Locate the cell with the specified text and output its [X, Y] center coordinate. 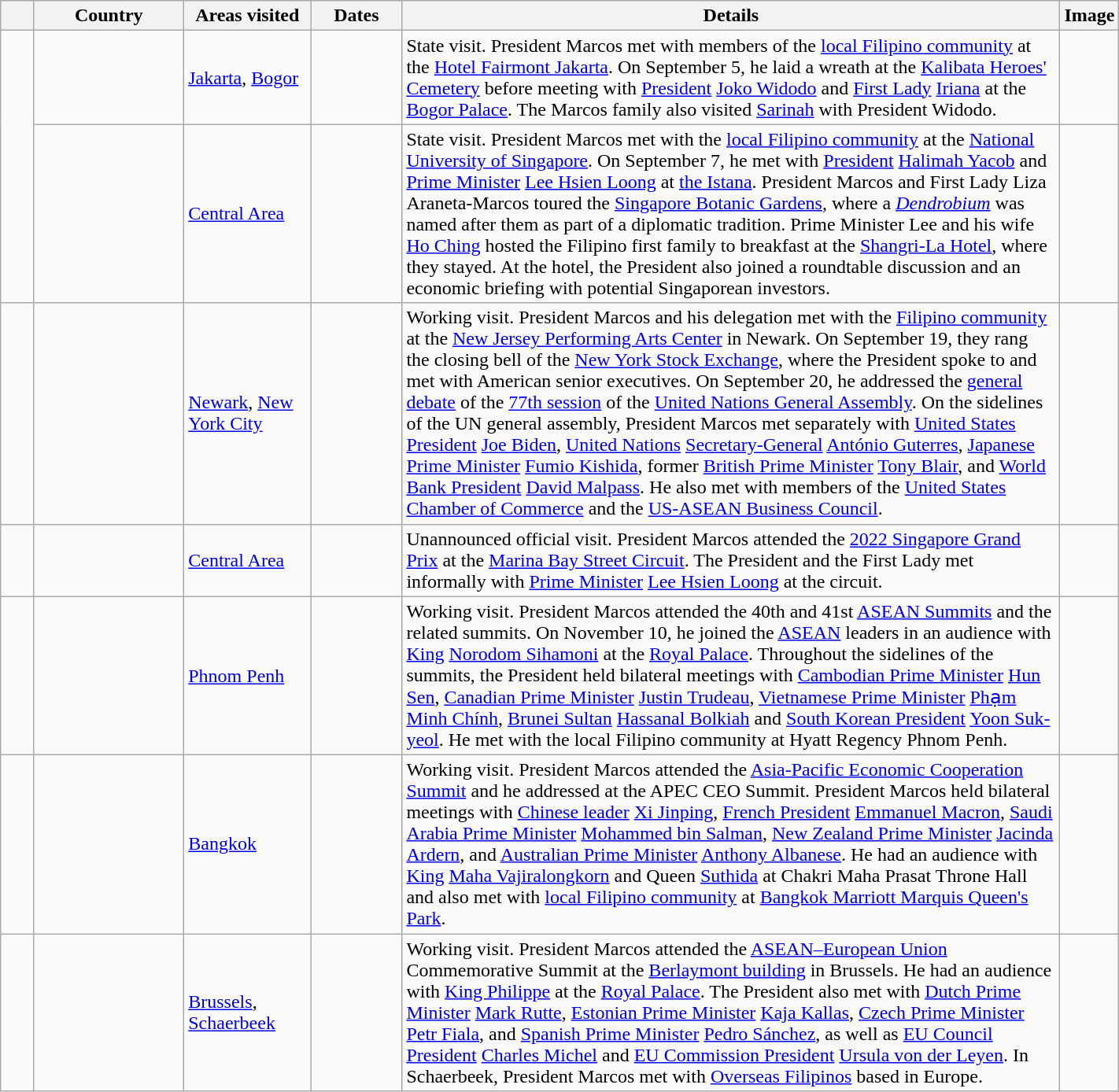
Details [731, 16]
Dates [356, 16]
Phnom Penh [247, 676]
Image [1089, 16]
Newark, New York City [247, 414]
Jakarta, Bogor [247, 77]
Areas visited [247, 16]
Country [109, 16]
Brussels, Schaerbeek [247, 1013]
Bangkok [247, 845]
